Determine the (x, y) coordinate at the center of the cell enclosing the given text.  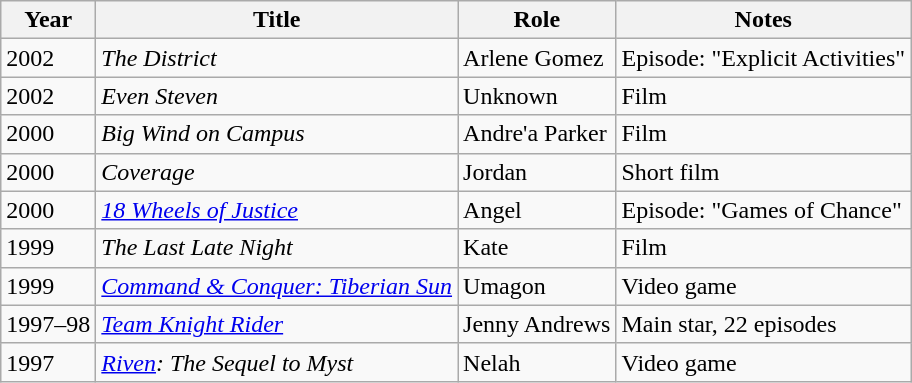
18 Wheels of Justice (277, 210)
Team Knight Rider (277, 324)
Episode: "Games of Chance" (764, 210)
1997–98 (48, 324)
Unknown (537, 96)
Coverage (277, 172)
The Last Late Night (277, 248)
Command & Conquer: Tiberian Sun (277, 286)
The District (277, 58)
Andre'a Parker (537, 134)
Jordan (537, 172)
Riven: The Sequel to Myst (277, 362)
Role (537, 20)
Short film (764, 172)
Big Wind on Campus (277, 134)
Notes (764, 20)
Title (277, 20)
Kate (537, 248)
Main star, 22 episodes (764, 324)
Episode: "Explicit Activities" (764, 58)
Arlene Gomez (537, 58)
Even Steven (277, 96)
1997 (48, 362)
Jenny Andrews (537, 324)
Nelah (537, 362)
Year (48, 20)
Angel (537, 210)
Umagon (537, 286)
